Output the (x, y) coordinate of the center of the cell containing the given text.  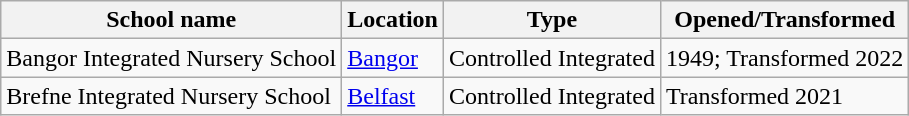
Brefne Integrated Nursery School (172, 96)
Type (552, 20)
Location (393, 20)
Opened/Transformed (784, 20)
1949; Transformed 2022 (784, 58)
Belfast (393, 96)
School name (172, 20)
Bangor Integrated Nursery School (172, 58)
Bangor (393, 58)
Transformed 2021 (784, 96)
